Output the (X, Y) coordinate of the center of the cell containing the given text.  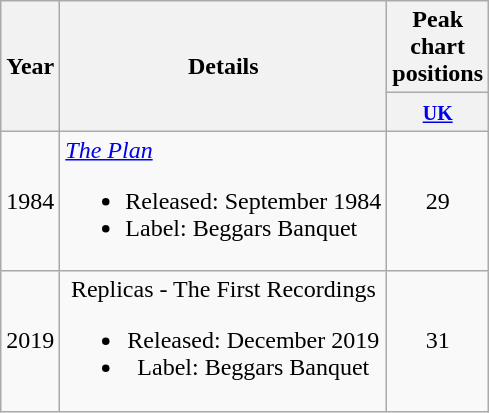
31 (438, 341)
UK (438, 112)
Details (224, 66)
2019 (30, 341)
29 (438, 201)
Peak chart positions (438, 47)
Replicas - The First RecordingsReleased: December 2019Label: Beggars Banquet (224, 341)
1984 (30, 201)
Year (30, 66)
The PlanReleased: September 1984Label: Beggars Banquet (224, 201)
